Return the [x, y] coordinate for the center point of the cell that contains the specified text.  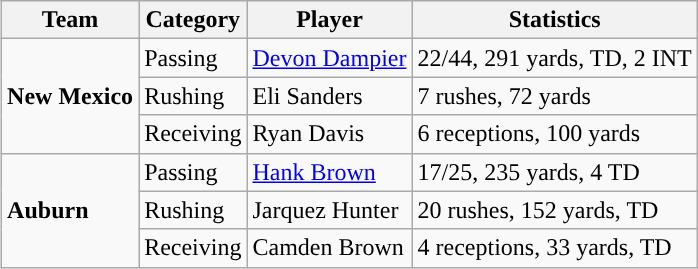
Ryan Davis [330, 134]
22/44, 291 yards, TD, 2 INT [554, 58]
20 rushes, 152 yards, TD [554, 210]
Jarquez Hunter [330, 210]
Camden Brown [330, 248]
Statistics [554, 20]
Player [330, 20]
Devon Dampier [330, 58]
Team [70, 20]
7 rushes, 72 yards [554, 96]
Hank Brown [330, 172]
Eli Sanders [330, 96]
New Mexico [70, 96]
4 receptions, 33 yards, TD [554, 248]
Auburn [70, 210]
Category [193, 20]
17/25, 235 yards, 4 TD [554, 172]
6 receptions, 100 yards [554, 134]
